Detect which cell encompasses the target text, then output its (x, y) center coordinate. 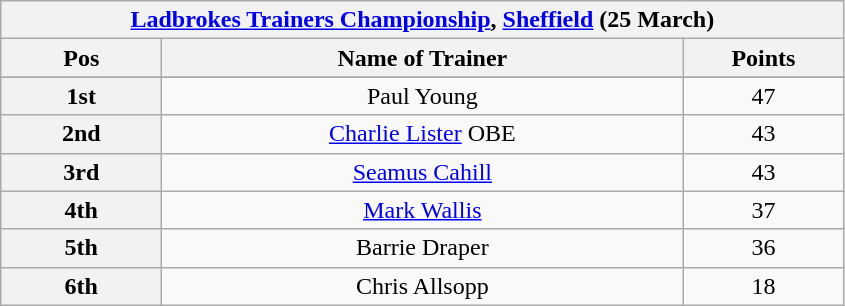
4th (82, 210)
Seamus Cahill (422, 172)
Barrie Draper (422, 248)
37 (764, 210)
18 (764, 286)
Name of Trainer (422, 58)
Pos (82, 58)
Points (764, 58)
2nd (82, 134)
Ladbrokes Trainers Championship, Sheffield (25 March) (422, 20)
36 (764, 248)
3rd (82, 172)
Paul Young (422, 96)
5th (82, 248)
6th (82, 286)
Chris Allsopp (422, 286)
47 (764, 96)
Mark Wallis (422, 210)
Charlie Lister OBE (422, 134)
1st (82, 96)
